Search for the cell housing the specified text and yield its [X, Y] center coordinate. 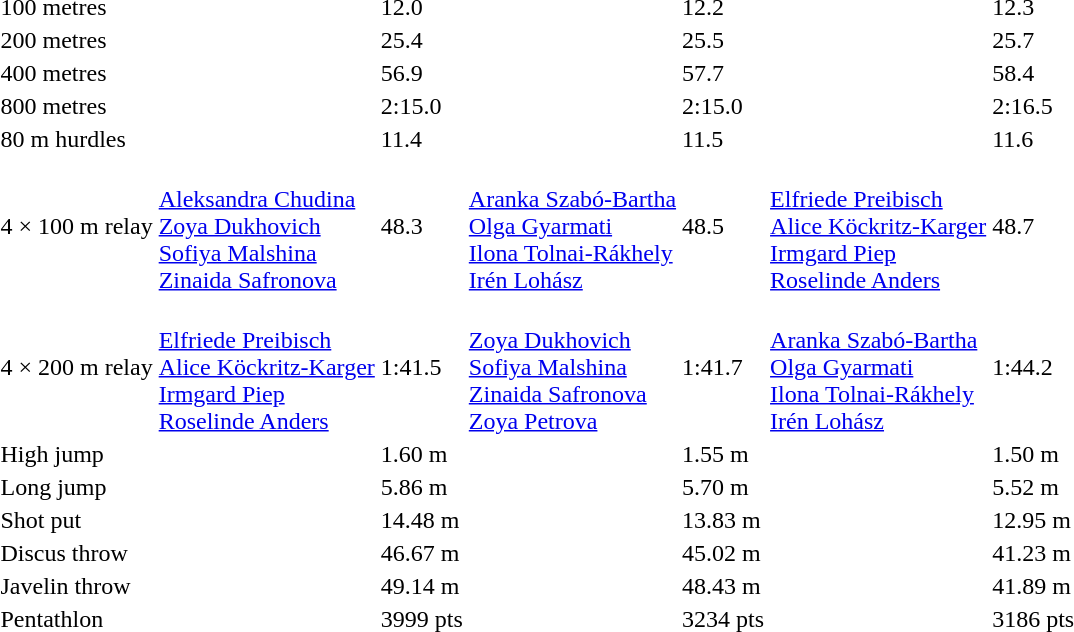
11.4 [422, 139]
13.83 m [724, 520]
45.02 m [724, 553]
25.5 [724, 40]
49.14 m [422, 586]
56.9 [422, 73]
57.7 [724, 73]
1:41.5 [422, 367]
1.60 m [422, 454]
1.55 m [724, 454]
Aleksandra ChudinaZoya DukhovichSofiya MalshinaZinaida Safronova [266, 226]
11.5 [724, 139]
14.48 m [422, 520]
48.43 m [724, 586]
48.3 [422, 226]
5.86 m [422, 487]
1:41.7 [724, 367]
5.70 m [724, 487]
46.67 m [422, 553]
48.5 [724, 226]
Zoya DukhovichSofiya MalshinaZinaida SafronovaZoya Petrova [572, 367]
25.4 [422, 40]
